Determine the [X, Y] coordinate at the center of the cell enclosing the given text.  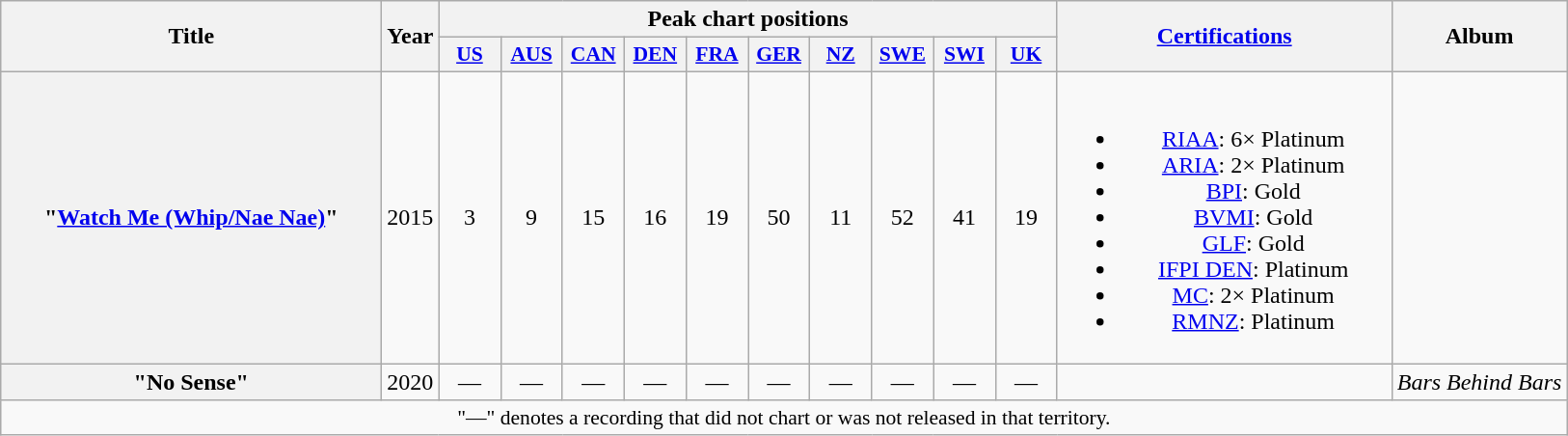
"Watch Me (Whip/Nae Nae)" [191, 217]
11 [841, 217]
AUS [531, 55]
3 [470, 217]
CAN [593, 55]
US [470, 55]
GER [779, 55]
41 [964, 217]
Year [411, 37]
2015 [411, 217]
RIAA: 6× PlatinumARIA: 2× PlatinumBPI: GoldBVMI: GoldGLF: GoldIFPI DEN: PlatinumMC: 2× PlatinumRMNZ: Platinum [1225, 217]
Album [1479, 37]
SWE [903, 55]
DEN [655, 55]
Title [191, 37]
FRA [716, 55]
2020 [411, 381]
NZ [841, 55]
"—" denotes a recording that did not chart or was not released in that territory. [784, 418]
UK [1026, 55]
Bars Behind Bars [1479, 381]
50 [779, 217]
Peak chart positions [748, 19]
15 [593, 217]
52 [903, 217]
"No Sense" [191, 381]
Certifications [1225, 37]
16 [655, 217]
SWI [964, 55]
9 [531, 217]
